Locate the cell with the specified text and output its (X, Y) center coordinate. 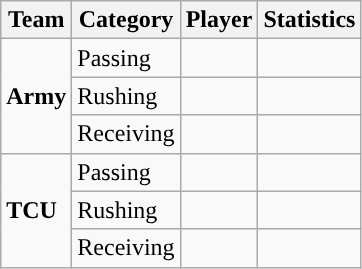
TCU (36, 210)
Statistics (310, 20)
Army (36, 96)
Team (36, 20)
Category (126, 20)
Player (219, 20)
